Search for the cell housing the specified text and yield its (X, Y) center coordinate. 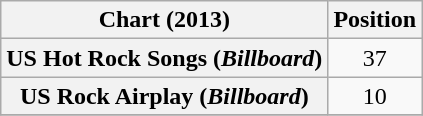
US Rock Airplay (Billboard) (164, 96)
Position (375, 20)
37 (375, 58)
10 (375, 96)
Chart (2013) (164, 20)
US Hot Rock Songs (Billboard) (164, 58)
